From the cell containing the given text, extract its center point as (x, y) coordinate. 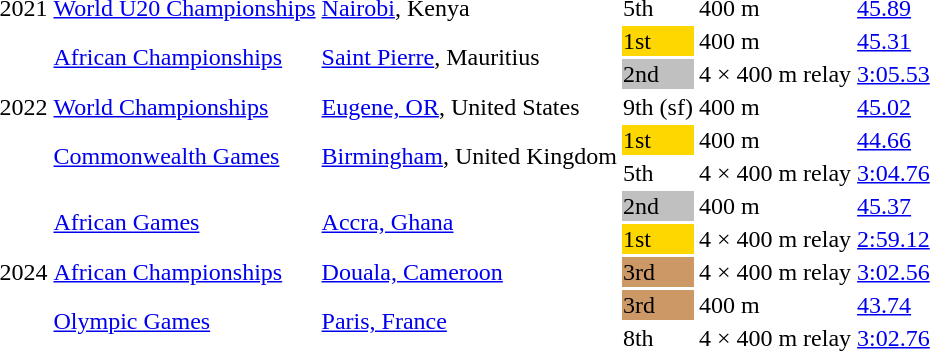
Eugene, OR, United States (469, 107)
5th (658, 173)
Accra, Ghana (469, 222)
World Championships (184, 107)
9th (sf) (658, 107)
Saint Pierre, Mauritius (469, 58)
Douala, Cameroon (469, 272)
Commonwealth Games (184, 156)
Birmingham, United Kingdom (469, 156)
African Games (184, 222)
